Locate the cell with the specified text and output its [x, y] center coordinate. 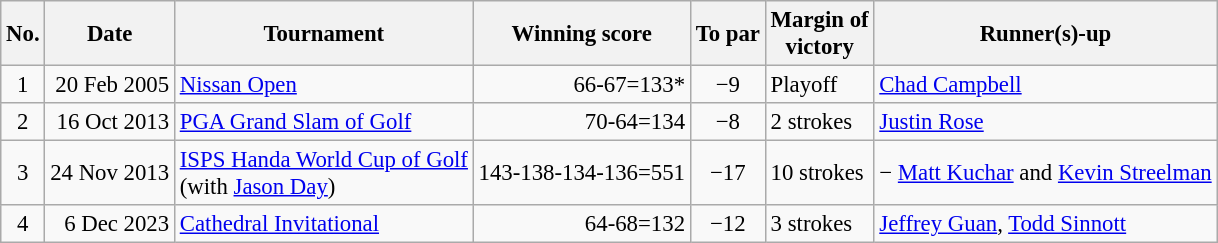
−9 [728, 85]
3 strokes [820, 224]
4 [23, 224]
−8 [728, 122]
− Matt Kuchar and Kevin Streelman [1046, 174]
Winning score [582, 34]
−12 [728, 224]
Runner(s)-up [1046, 34]
PGA Grand Slam of Golf [324, 122]
20 Feb 2005 [110, 85]
To par [728, 34]
−17 [728, 174]
10 strokes [820, 174]
2 strokes [820, 122]
Tournament [324, 34]
No. [23, 34]
6 Dec 2023 [110, 224]
66-67=133* [582, 85]
16 Oct 2013 [110, 122]
Jeffrey Guan, Todd Sinnott [1046, 224]
24 Nov 2013 [110, 174]
3 [23, 174]
Margin ofvictory [820, 34]
Playoff [820, 85]
70-64=134 [582, 122]
143-138-134-136=551 [582, 174]
ISPS Handa World Cup of Golf(with Jason Day) [324, 174]
2 [23, 122]
64-68=132 [582, 224]
Cathedral Invitational [324, 224]
Date [110, 34]
1 [23, 85]
Justin Rose [1046, 122]
Nissan Open [324, 85]
Chad Campbell [1046, 85]
